Return [x, y] of the center of cell containing provided text 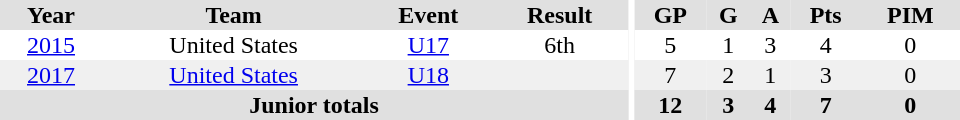
Event [428, 15]
2015 [51, 45]
Pts [826, 15]
2017 [51, 75]
G [728, 15]
2 [728, 75]
U17 [428, 45]
PIM [910, 15]
6th [560, 45]
A [770, 15]
Result [560, 15]
Year [51, 15]
5 [670, 45]
Team [234, 15]
Junior totals [314, 105]
GP [670, 15]
U18 [428, 75]
12 [670, 105]
